Return the (x, y) coordinate for the center point of the cell that contains the specified text.  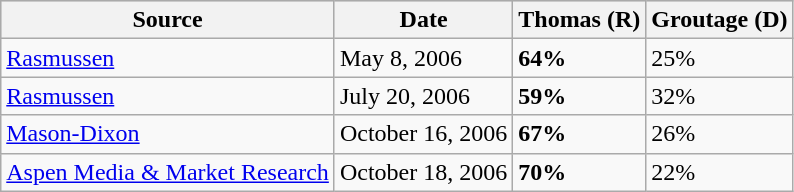
Groutage (D) (720, 20)
May 8, 2006 (423, 58)
32% (720, 96)
67% (580, 134)
Source (168, 20)
Thomas (R) (580, 20)
Mason-Dixon (168, 134)
October 16, 2006 (423, 134)
59% (580, 96)
Date (423, 20)
25% (720, 58)
26% (720, 134)
Aspen Media & Market Research (168, 172)
70% (580, 172)
64% (580, 58)
22% (720, 172)
July 20, 2006 (423, 96)
October 18, 2006 (423, 172)
